Extract the (x, y) coordinate from the center of the cell holding the provided text.  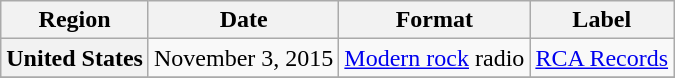
Label (602, 20)
United States (75, 58)
RCA Records (602, 58)
November 3, 2015 (243, 58)
Format (434, 20)
Modern rock radio (434, 58)
Date (243, 20)
Region (75, 20)
